From the cell containing the given text, extract its center point as [x, y] coordinate. 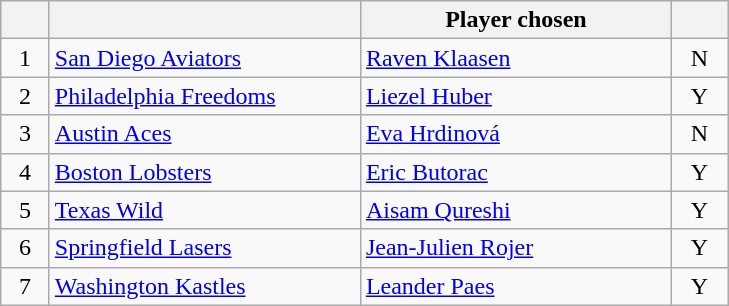
Liezel Huber [516, 96]
Player chosen [516, 20]
7 [26, 286]
Boston Lobsters [204, 172]
4 [26, 172]
3 [26, 134]
1 [26, 58]
San Diego Aviators [204, 58]
Washington Kastles [204, 286]
Eva Hrdinová [516, 134]
Springfield Lasers [204, 248]
Aisam Qureshi [516, 210]
Eric Butorac [516, 172]
Philadelphia Freedoms [204, 96]
5 [26, 210]
Austin Aces [204, 134]
Jean-Julien Rojer [516, 248]
6 [26, 248]
Texas Wild [204, 210]
Raven Klaasen [516, 58]
2 [26, 96]
Leander Paes [516, 286]
